Pinpoint the cell where the given text exists, returning its (X, Y) midpoint coordinate. 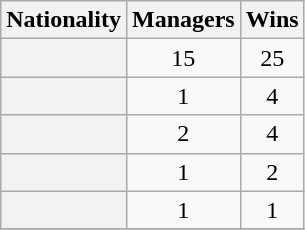
Nationality (64, 20)
Managers (183, 20)
Wins (272, 20)
15 (183, 58)
25 (272, 58)
